Search for the cell housing the specified text and yield its (x, y) center coordinate. 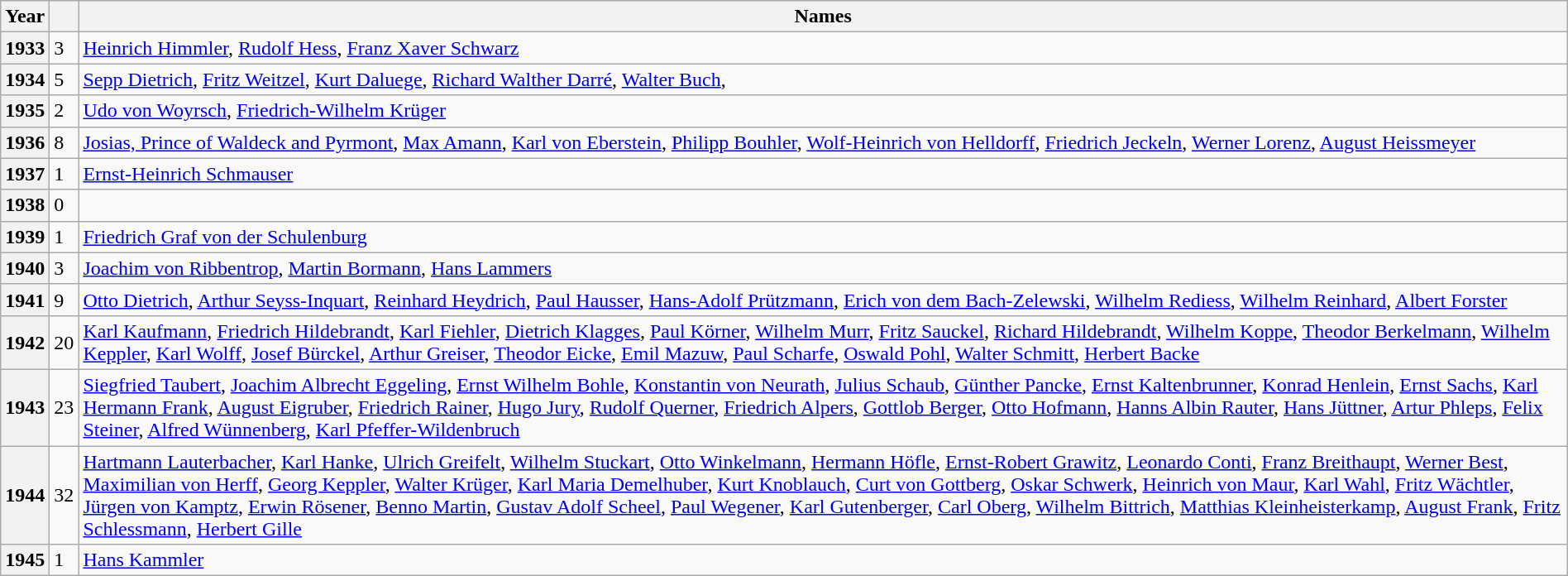
Sepp Dietrich, Fritz Weitzel, Kurt Daluege, Richard Walther Darré, Walter Buch, (823, 79)
5 (65, 79)
1945 (25, 560)
Names (823, 17)
1938 (25, 205)
1933 (25, 48)
1936 (25, 142)
1934 (25, 79)
9 (65, 300)
8 (65, 142)
Year (25, 17)
20 (65, 343)
1940 (25, 268)
1943 (25, 407)
23 (65, 407)
32 (65, 495)
0 (65, 205)
1935 (25, 111)
1939 (25, 237)
Friedrich Graf von der Schulenburg (823, 237)
Heinrich Himmler, Rudolf Hess, Franz Xaver Schwarz (823, 48)
1944 (25, 495)
1941 (25, 300)
2 (65, 111)
1942 (25, 343)
Ernst-Heinrich Schmauser (823, 174)
Udo von Woyrsch, Friedrich-Wilhelm Krüger (823, 111)
1937 (25, 174)
Joachim von Ribbentrop, Martin Bormann, Hans Lammers (823, 268)
Hans Kammler (823, 560)
